Return the [X, Y] coordinate for the center point of the cell that contains the specified text.  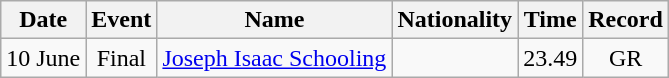
Joseph Isaac Schooling [274, 58]
Date [44, 20]
10 June [44, 58]
Name [274, 20]
Time [550, 20]
GR [626, 58]
Final [122, 58]
Record [626, 20]
Event [122, 20]
Nationality [455, 20]
23.49 [550, 58]
